Extract the (X, Y) coordinate from the center of the cell holding the provided text.  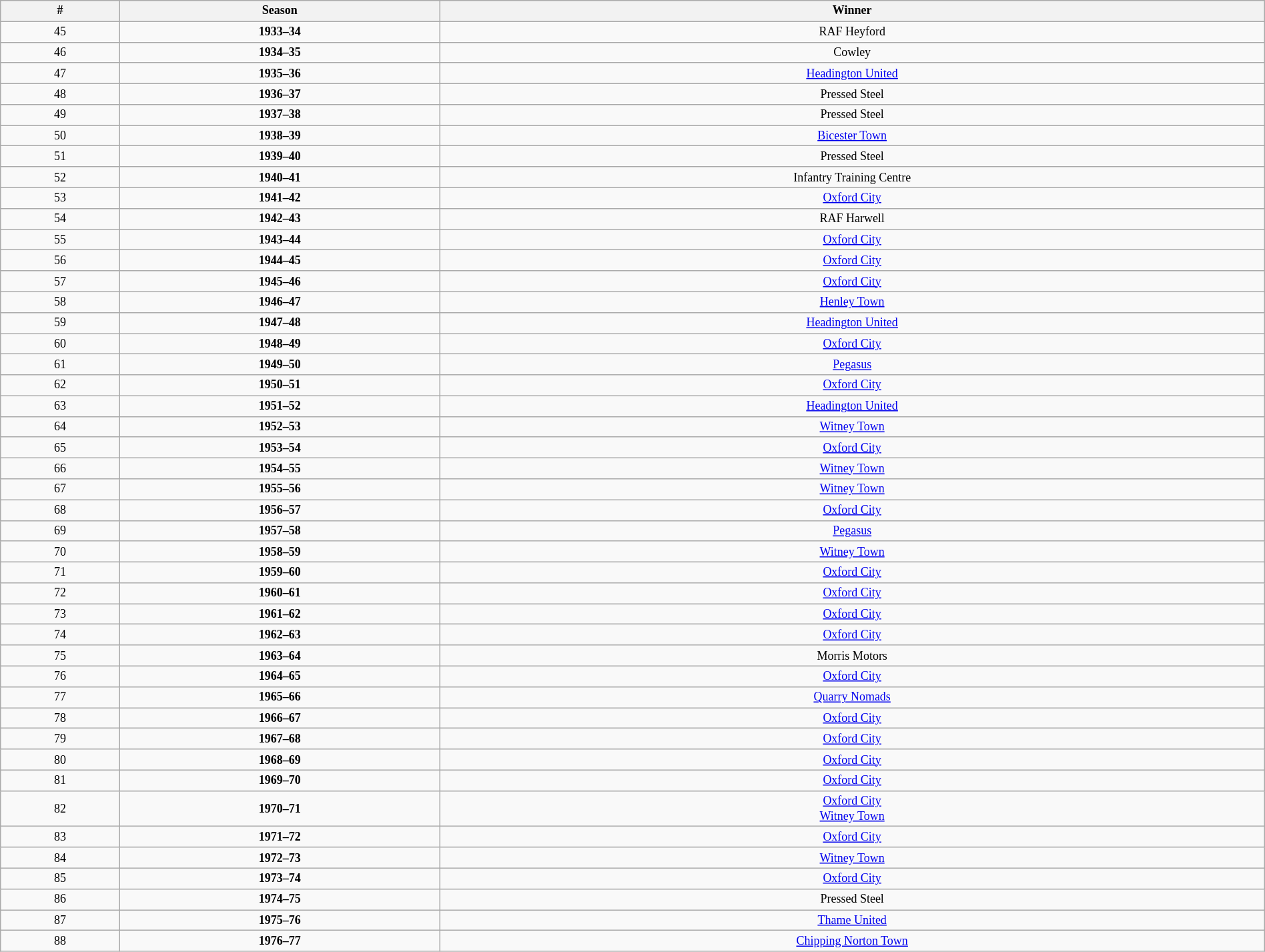
69 (60, 531)
61 (60, 364)
68 (60, 510)
1952–53 (280, 427)
48 (60, 93)
1957–58 (280, 531)
1956–57 (280, 510)
1943–44 (280, 240)
1972–73 (280, 858)
1960–61 (280, 594)
54 (60, 219)
78 (60, 718)
1934–35 (280, 52)
1935–36 (280, 73)
63 (60, 406)
45 (60, 32)
1955–56 (280, 490)
71 (60, 572)
Quarry Nomads (852, 696)
1971–72 (280, 837)
86 (60, 899)
46 (60, 52)
62 (60, 386)
60 (60, 344)
80 (60, 759)
1966–67 (280, 718)
88 (60, 941)
1953–54 (280, 447)
1959–60 (280, 572)
49 (60, 115)
77 (60, 696)
66 (60, 468)
Thame United (852, 921)
1975–76 (280, 921)
Winner (852, 11)
1948–49 (280, 344)
Henley Town (852, 302)
64 (60, 427)
87 (60, 921)
RAF Heyford (852, 32)
85 (60, 878)
1954–55 (280, 468)
1970–71 (280, 809)
1949–50 (280, 364)
1937–38 (280, 115)
1964–65 (280, 676)
Infantry Training Centre (852, 177)
76 (60, 676)
1941–42 (280, 197)
1969–70 (280, 781)
1940–41 (280, 177)
1962–63 (280, 635)
1950–51 (280, 386)
1947–48 (280, 323)
Season (280, 11)
55 (60, 240)
82 (60, 809)
1958–59 (280, 551)
75 (60, 655)
47 (60, 73)
Morris Motors (852, 655)
1945–46 (280, 282)
1933–34 (280, 32)
1973–74 (280, 878)
56 (60, 260)
58 (60, 302)
Chipping Norton Town (852, 941)
1963–64 (280, 655)
83 (60, 837)
Cowley (852, 52)
52 (60, 177)
70 (60, 551)
73 (60, 614)
1968–69 (280, 759)
1946–47 (280, 302)
Oxford CityWitney Town (852, 809)
79 (60, 739)
65 (60, 447)
67 (60, 490)
74 (60, 635)
1951–52 (280, 406)
81 (60, 781)
RAF Harwell (852, 219)
1944–45 (280, 260)
1965–66 (280, 696)
1976–77 (280, 941)
59 (60, 323)
1942–43 (280, 219)
57 (60, 282)
1967–68 (280, 739)
84 (60, 858)
# (60, 11)
Bicester Town (852, 136)
1961–62 (280, 614)
1939–40 (280, 156)
72 (60, 594)
1936–37 (280, 93)
51 (60, 156)
53 (60, 197)
50 (60, 136)
1974–75 (280, 899)
1938–39 (280, 136)
